Capture the cell that displays the provided text and extract its [X, Y] central coordinate. 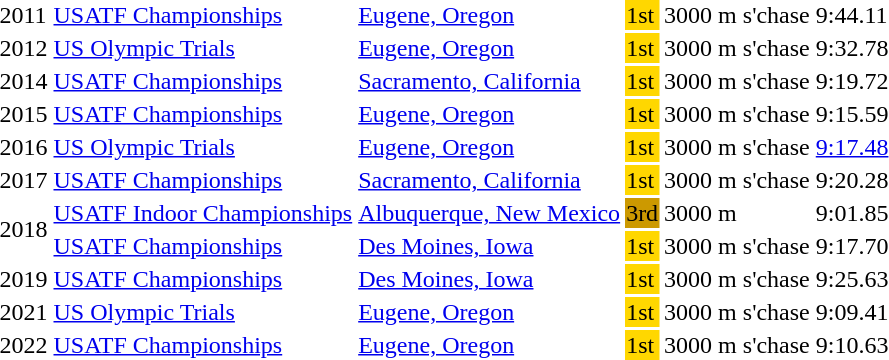
3000 m [738, 213]
USATF Indoor Championships [203, 213]
Albuquerque, New Mexico [490, 213]
3rd [642, 213]
